Provide the (X, Y) coordinate of the cell's center where the given text is located.  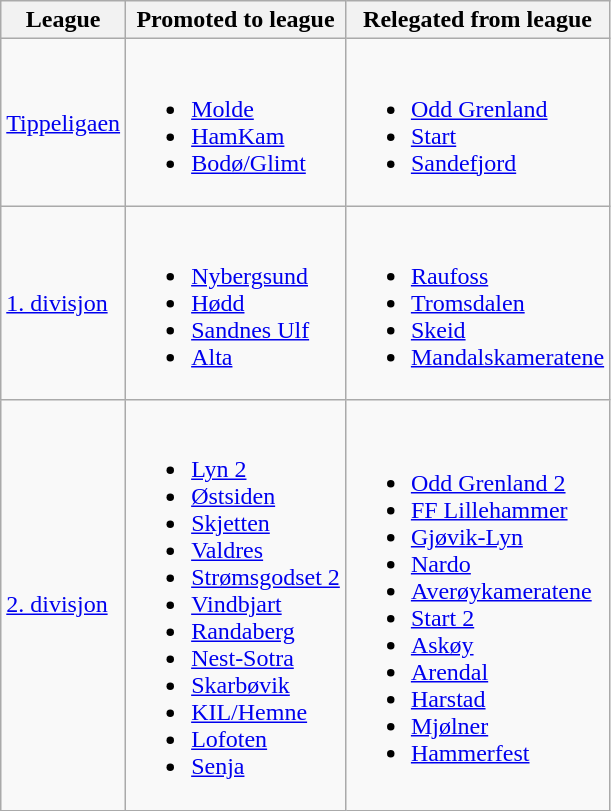
Lyn 2ØstsidenSkjettenValdresStrømsgodset 2VindbjartRandabergNest-SotraSkarbøvikKIL/HemneLofotenSenja (236, 605)
MoldeHamKamBodø/Glimt (236, 122)
2. divisjon (64, 605)
RaufossTromsdalenSkeidMandalskameratene (477, 303)
Tippeligaen (64, 122)
Promoted to league (236, 20)
Odd Grenland 2FF LillehammerGjøvik-LynNardoAverøykamerateneStart 2AskøyArendalHarstadMjølnerHammerfest (477, 605)
League (64, 20)
Odd GrenlandStartSandefjord (477, 122)
Relegated from league (477, 20)
NybergsundHøddSandnes UlfAlta (236, 303)
1. divisjon (64, 303)
